Return the [x, y] coordinate for the center point of the cell that contains the specified text.  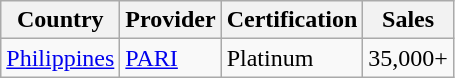
Country [60, 20]
Certification [292, 20]
Provider [170, 20]
35,000+ [408, 58]
Philippines [60, 58]
PARI [170, 58]
Platinum [292, 58]
Sales [408, 20]
